Provide the [X, Y] coordinate of the cell's center where the given text is located.  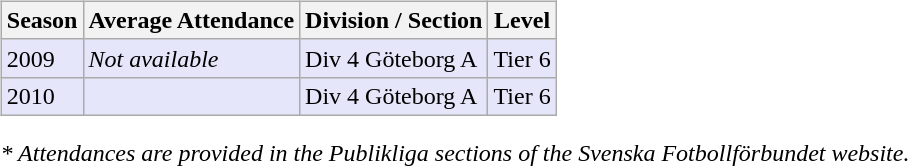
2010 [42, 96]
Not available [192, 58]
Average Attendance [192, 20]
Season [42, 20]
2009 [42, 58]
Level [522, 20]
Division / Section [394, 20]
